Output the [x, y] coordinate of the center of the cell containing the given text.  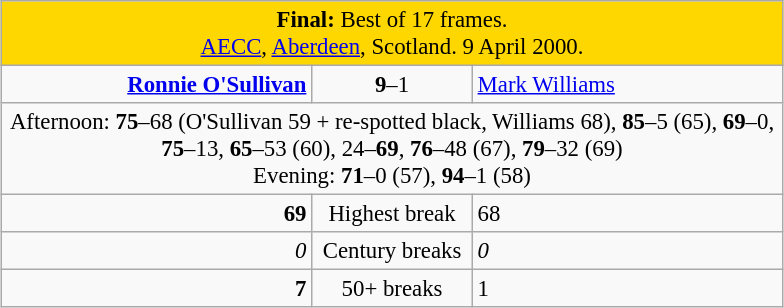
9–1 [392, 85]
1 [628, 289]
7 [156, 289]
69 [156, 214]
Mark Williams [628, 85]
50+ breaks [392, 289]
Ronnie O'Sullivan [156, 85]
Century breaks [392, 251]
Highest break [392, 214]
Final: Best of 17 frames.AECC, Aberdeen, Scotland. 9 April 2000. [392, 34]
68 [628, 214]
